Return the (X, Y) coordinate for the center point of the cell that contains the specified text.  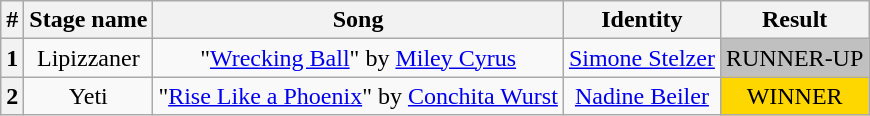
1 (12, 58)
"Rise Like a Phoenix" by Conchita Wurst (358, 96)
WINNER (794, 96)
Nadine Beiler (642, 96)
RUNNER-UP (794, 58)
# (12, 20)
Simone Stelzer (642, 58)
Result (794, 20)
Identity (642, 20)
"Wrecking Ball" by Miley Cyrus (358, 58)
Yeti (88, 96)
Lipizzaner (88, 58)
Song (358, 20)
2 (12, 96)
Stage name (88, 20)
